Find where the given text appears and provide that cell's center as (x, y) coordinate. 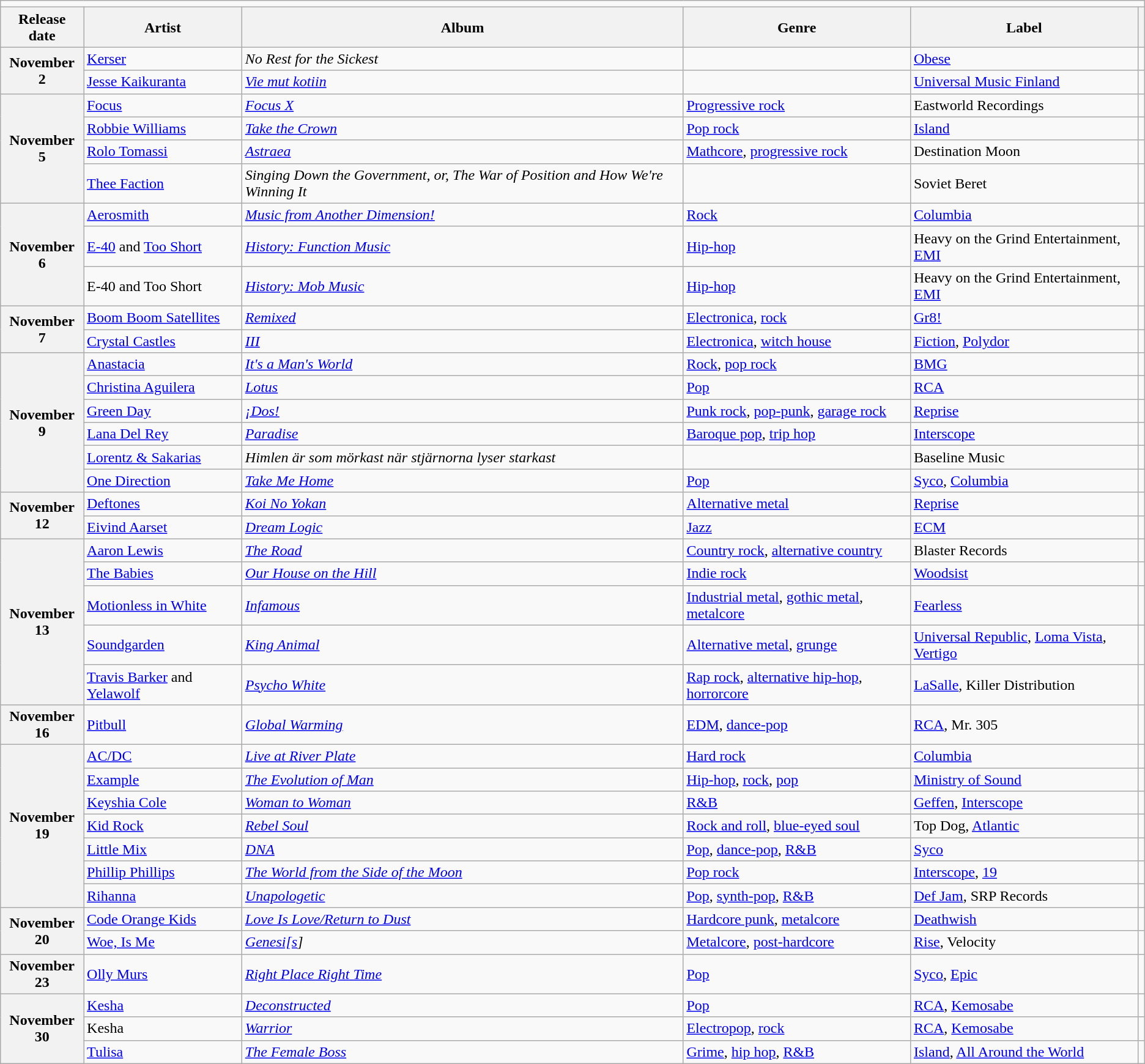
Island, All Around the World (1024, 1052)
Koi No Yokan (462, 504)
AC/DC (163, 756)
One Direction (163, 481)
Aerosmith (163, 215)
Eastworld Recordings (1024, 105)
Rebel Soul (462, 826)
November6 (42, 254)
November9 (42, 423)
Genre (797, 27)
Alternative metal (797, 504)
Woe, Is Me (163, 942)
Keyshia Cole (163, 803)
Motionless in White (163, 605)
Eivind Aarset (163, 527)
November16 (42, 724)
Hard rock (797, 756)
Metalcore, post-hardcore (797, 942)
Album (462, 27)
The Female Boss (462, 1052)
The Road (462, 550)
Def Jam, SRP Records (1024, 896)
Kerser (163, 59)
Gr8! (1024, 317)
Woodsist (1024, 574)
Rap rock, alternative hip-hop, horrorcore (797, 685)
Blaster Records (1024, 550)
Robbie Williams (163, 128)
Obese (1024, 59)
Dream Logic (462, 527)
Lana Del Rey (163, 434)
Example (163, 780)
Phillip Phillips (163, 873)
It's a Man's World (462, 364)
ECM (1024, 527)
Fearless (1024, 605)
Kid Rock (163, 826)
Fiction, Polydor (1024, 341)
Lotus (462, 388)
Interscope (1024, 434)
Code Orange Kids (163, 919)
Green Day (163, 411)
Rock (797, 215)
November23 (42, 973)
November5 (42, 148)
Island (1024, 128)
Rise, Velocity (1024, 942)
Universal Republic, Loma Vista, Vertigo (1024, 645)
Vie mut kotiin (462, 82)
LaSalle, Killer Distribution (1024, 685)
III (462, 341)
Lorentz & Sakarias (163, 457)
Label (1024, 27)
Take the Crown (462, 128)
Remixed (462, 317)
R&B (797, 803)
The Evolution of Man (462, 780)
November30 (42, 1029)
Astraea (462, 152)
Baseline Music (1024, 457)
Pop, dance-pop, R&B (797, 849)
EDM, dance-pop (797, 724)
Take Me Home (462, 481)
November2 (42, 70)
November13 (42, 621)
Tulisa (163, 1052)
Alternative metal, grunge (797, 645)
Unapologetic (462, 896)
Right Place Right Time (462, 973)
RCA, Mr. 305 (1024, 724)
Universal Music Finland (1024, 82)
Baroque pop, trip hop (797, 434)
Geffen, Interscope (1024, 803)
Indie rock (797, 574)
Rock, pop rock (797, 364)
Destination Moon (1024, 152)
November12 (42, 515)
Focus X (462, 105)
Little Mix (163, 849)
Singing Down the Government, or, The War of Position and How We're Winning It (462, 183)
Crystal Castles (163, 341)
Travis Barker and Yelawolf (163, 685)
Soundgarden (163, 645)
Jesse Kaikuranta (163, 82)
History: Mob Music (462, 286)
Syco, Epic (1024, 973)
Anastacia (163, 364)
November19 (42, 826)
Syco (1024, 849)
Paradise (462, 434)
Deconstructed (462, 1005)
Infamous (462, 605)
Global Warming (462, 724)
Thee Faction (163, 183)
Electropop, rock (797, 1029)
Pop, synth-pop, R&B (797, 896)
DNA (462, 849)
Psycho White (462, 685)
Jazz (797, 527)
Our House on the Hill (462, 574)
Olly Murs (163, 973)
BMG (1024, 364)
Deftones (163, 504)
November20 (42, 931)
Woman to Woman (462, 803)
Interscope, 19 (1024, 873)
Hip-hop, rock, pop (797, 780)
Hardcore punk, metalcore (797, 919)
Mathcore, progressive rock (797, 152)
¡Dos! (462, 411)
Live at River Plate (462, 756)
The Babies (163, 574)
Aaron Lewis (163, 550)
Rolo Tomassi (163, 152)
Christina Aguilera (163, 388)
Focus (163, 105)
No Rest for the Sickest (462, 59)
Music from Another Dimension! (462, 215)
Grime, hip hop, R&B (797, 1052)
Top Dog, Atlantic (1024, 826)
Release date (42, 27)
Progressive rock (797, 105)
November7 (42, 329)
Deathwish (1024, 919)
Punk rock, pop-punk, garage rock (797, 411)
History: Function Music (462, 246)
Rock and roll, blue-eyed soul (797, 826)
Himlen är som mörkast när stjärnorna lyser starkast (462, 457)
Soviet Beret (1024, 183)
Electronica, witch house (797, 341)
RCA (1024, 388)
Warrior (462, 1029)
Boom Boom Satellites (163, 317)
The World from the Side of the Moon (462, 873)
Industrial metal, gothic metal, metalcore (797, 605)
Pitbull (163, 724)
Rihanna (163, 896)
Genesi[s] (462, 942)
Ministry of Sound (1024, 780)
Love Is Love/Return to Dust (462, 919)
Country rock, alternative country (797, 550)
King Animal (462, 645)
Syco, Columbia (1024, 481)
Artist (163, 27)
Electronica, rock (797, 317)
